Detect which cell encompasses the target text, then output its [X, Y] center coordinate. 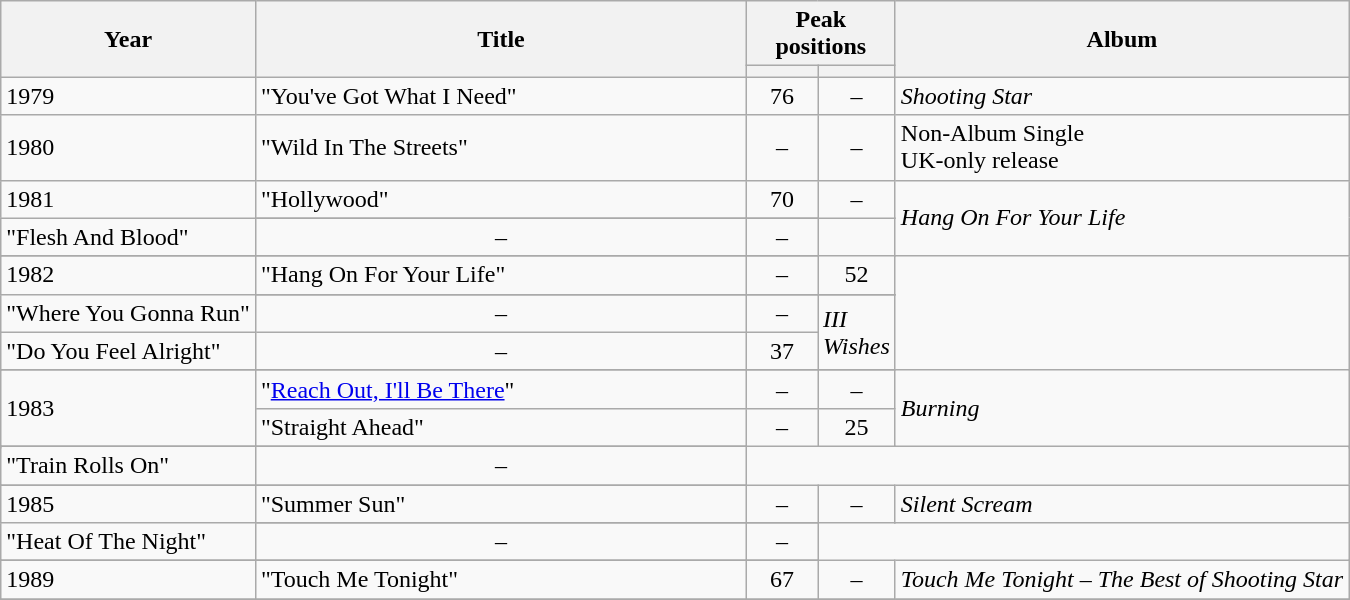
Hang On For Your Life [1122, 218]
"Do You Feel Alright" [128, 351]
"Where You Gonna Run" [128, 313]
"Reach Out, I'll Be There" [500, 389]
"Touch Me Tonight" [500, 580]
1982 [128, 275]
1983 [128, 408]
70 [782, 199]
Year [128, 39]
Burning [1122, 408]
1981 [128, 199]
76 [782, 96]
Title [500, 39]
1980 [128, 148]
"Hollywood" [500, 199]
1979 [128, 96]
1985 [128, 503]
"You've Got What I Need" [500, 96]
Shooting Star [1122, 96]
"Train Rolls On" [128, 465]
67 [782, 580]
Album [1122, 39]
Silent Scream [1122, 503]
III Wishes [857, 332]
"Wild In The Streets" [500, 148]
"Summer Sun" [500, 503]
Peak positions [820, 34]
"Heat Of The Night" [128, 542]
"Flesh And Blood" [128, 237]
"Straight Ahead" [500, 427]
Touch Me Tonight – The Best of Shooting Star [1122, 580]
"Hang On For Your Life" [500, 275]
52 [857, 275]
Non-Album SingleUK-only release [1122, 148]
37 [782, 351]
25 [857, 427]
1989 [128, 580]
